Return (X, Y) of the center of cell containing provided text 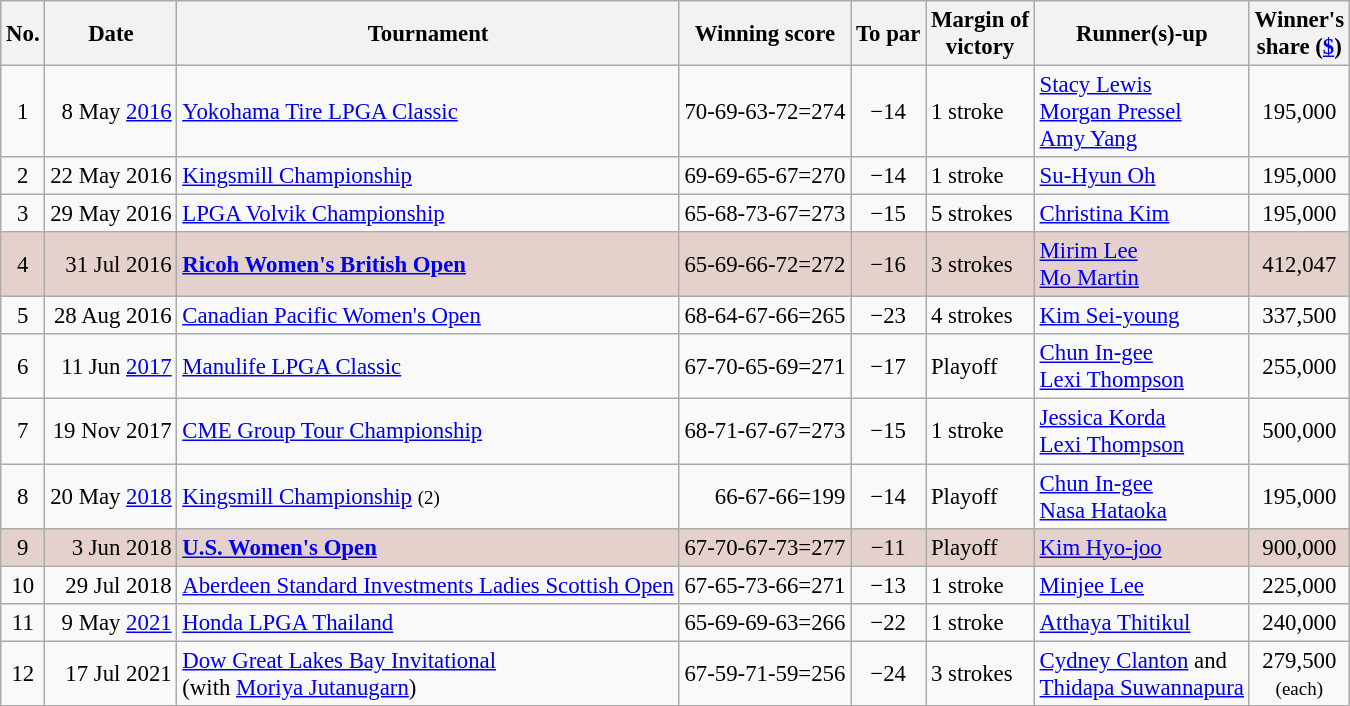
31 Jul 2016 (111, 264)
67-65-73-66=271 (765, 585)
Stacy Lewis Morgan Pressel Amy Yang (1142, 112)
20 May 2018 (111, 496)
4 (23, 264)
Chun In-gee Lexi Thompson (1142, 366)
22 May 2016 (111, 176)
Winner'sshare ($) (1299, 34)
5 strokes (980, 214)
Kim Sei-young (1142, 316)
500,000 (1299, 432)
68-64-67-66=265 (765, 316)
240,000 (1299, 622)
900,000 (1299, 547)
Kingsmill Championship (2) (428, 496)
9 May 2021 (111, 622)
U.S. Women's Open (428, 547)
67-70-67-73=277 (765, 547)
4 strokes (980, 316)
−13 (888, 585)
6 (23, 366)
67-59-71-59=256 (765, 674)
1 (23, 112)
65-69-69-63=266 (765, 622)
Margin ofvictory (980, 34)
69-69-65-67=270 (765, 176)
12 (23, 674)
Christina Kim (1142, 214)
Canadian Pacific Women's Open (428, 316)
CME Group Tour Championship (428, 432)
Runner(s)-up (1142, 34)
10 (23, 585)
Cydney Clanton and Thidapa Suwannapura (1142, 674)
3 (23, 214)
−24 (888, 674)
Yokohama Tire LPGA Classic (428, 112)
Ricoh Women's British Open (428, 264)
68-71-67-67=273 (765, 432)
Jessica Korda Lexi Thompson (1142, 432)
66-67-66=199 (765, 496)
2 (23, 176)
Atthaya Thitikul (1142, 622)
65-69-66-72=272 (765, 264)
Minjee Lee (1142, 585)
255,000 (1299, 366)
Kim Hyo-joo (1142, 547)
Kingsmill Championship (428, 176)
9 (23, 547)
19 Nov 2017 (111, 432)
3 Jun 2018 (111, 547)
Winning score (765, 34)
Mirim Lee Mo Martin (1142, 264)
7 (23, 432)
−23 (888, 316)
Su-Hyun Oh (1142, 176)
Manulife LPGA Classic (428, 366)
412,047 (1299, 264)
−17 (888, 366)
279,500 (each) (1299, 674)
67-70-65-69=271 (765, 366)
Chun In-gee Nasa Hataoka (1142, 496)
Date (111, 34)
65-68-73-67=273 (765, 214)
70-69-63-72=274 (765, 112)
11 Jun 2017 (111, 366)
Honda LPGA Thailand (428, 622)
To par (888, 34)
−11 (888, 547)
5 (23, 316)
LPGA Volvik Championship (428, 214)
Aberdeen Standard Investments Ladies Scottish Open (428, 585)
29 May 2016 (111, 214)
28 Aug 2016 (111, 316)
−22 (888, 622)
29 Jul 2018 (111, 585)
Tournament (428, 34)
Dow Great Lakes Bay Invitational (with Moriya Jutanugarn) (428, 674)
17 Jul 2021 (111, 674)
11 (23, 622)
8 (23, 496)
337,500 (1299, 316)
225,000 (1299, 585)
8 May 2016 (111, 112)
−16 (888, 264)
No. (23, 34)
